Identify which cell holds the provided text, then report its (X, Y) central coordinate. 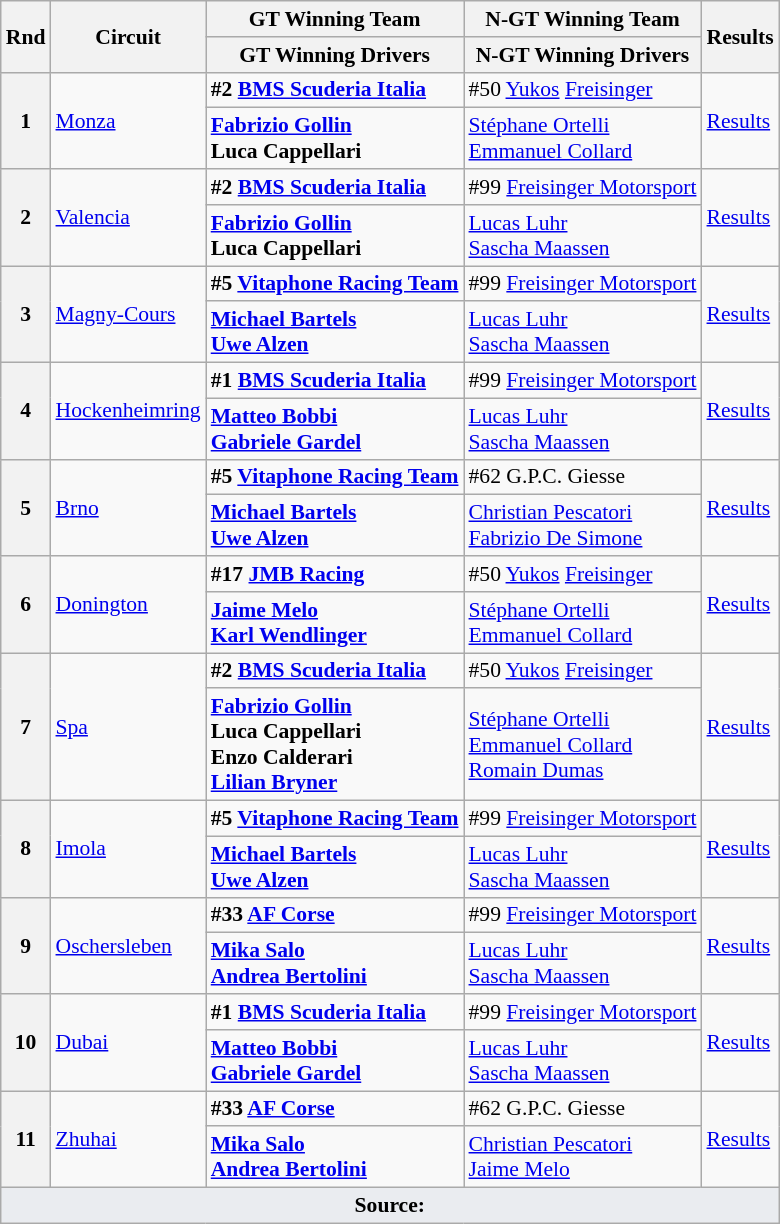
Magny-Cours (128, 314)
Oschersleben (128, 946)
2 (26, 218)
Zhuhai (128, 1140)
GT Winning Drivers (335, 55)
Spa (128, 727)
Circuit (128, 36)
Dubai (128, 1042)
8 (26, 850)
Christian Pescatori Jaime Melo (583, 1158)
GT Winning Team (335, 19)
Monza (128, 120)
7 (26, 727)
Valencia (128, 218)
Imola (128, 850)
6 (26, 604)
1 (26, 120)
10 (26, 1042)
5 (26, 508)
3 (26, 314)
11 (26, 1140)
#17 JMB Racing (335, 574)
Brno (128, 508)
N-GT Winning Drivers (583, 55)
4 (26, 412)
9 (26, 946)
Donington (128, 604)
Rnd (26, 36)
Source: (390, 1206)
Stéphane Ortelli Emmanuel Collard Romain Dumas (583, 745)
Fabrizio Gollin Luca Cappellari Enzo Calderari Lilian Bryner (335, 745)
N-GT Winning Team (583, 19)
Jaime Melo Karl Wendlinger (335, 622)
Hockenheimring (128, 412)
Christian Pescatori Fabrizio De Simone (583, 526)
